Provide the (x, y) coordinate of the cell's center where the given text is located.  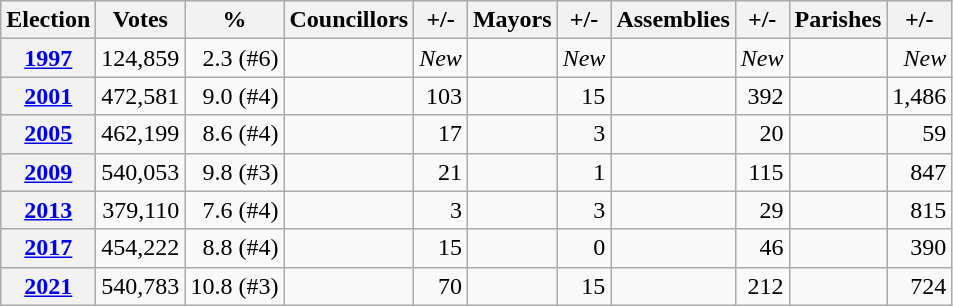
815 (920, 210)
% (234, 20)
20 (762, 134)
847 (920, 172)
103 (441, 96)
46 (762, 248)
59 (920, 134)
390 (920, 248)
379,110 (140, 210)
2013 (48, 210)
Assemblies (673, 20)
Parishes (838, 20)
2001 (48, 96)
8.8 (#4) (234, 248)
454,222 (140, 248)
124,859 (140, 58)
1,486 (920, 96)
Votes (140, 20)
Mayors (512, 20)
392 (762, 96)
9.0 (#4) (234, 96)
29 (762, 210)
724 (920, 286)
21 (441, 172)
540,783 (140, 286)
7.6 (#4) (234, 210)
70 (441, 286)
2005 (48, 134)
Election (48, 20)
9.8 (#3) (234, 172)
212 (762, 286)
10.8 (#3) (234, 286)
462,199 (140, 134)
472,581 (140, 96)
115 (762, 172)
2.3 (#6) (234, 58)
1 (584, 172)
2009 (48, 172)
2021 (48, 286)
540,053 (140, 172)
1997 (48, 58)
8.6 (#4) (234, 134)
Councillors (349, 20)
17 (441, 134)
0 (584, 248)
2017 (48, 248)
